For the text-containing cell, return its midpoint in [x, y] coordinate format. 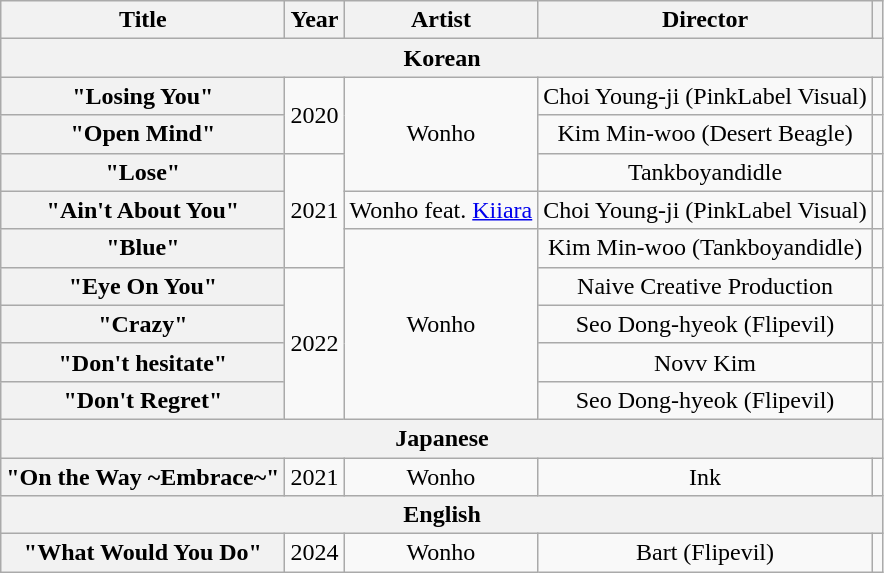
"Ain't About You" [143, 210]
"Crazy" [143, 324]
Wonho feat. Kiiara [441, 210]
"Open Mind" [143, 134]
"Don't Regret" [143, 400]
2020 [314, 115]
Kim Min-woo (Desert Beagle) [706, 134]
Korean [442, 58]
"Eye On You" [143, 286]
Tankboyandidle [706, 172]
"Don't hesitate" [143, 362]
English [442, 515]
"Losing You" [143, 96]
Ink [706, 477]
Artist [441, 20]
Japanese [442, 438]
Naive Creative Production [706, 286]
2024 [314, 553]
"Blue" [143, 248]
Kim Min-woo (Tankboyandidle) [706, 248]
Director [706, 20]
"Lose" [143, 172]
Bart (Flipevil) [706, 553]
"On the Way ~Embrace~" [143, 477]
Year [314, 20]
Novv Kim [706, 362]
2022 [314, 343]
Title [143, 20]
"What Would You Do" [143, 553]
